Pinpoint the cell where the given text exists, returning its [x, y] midpoint coordinate. 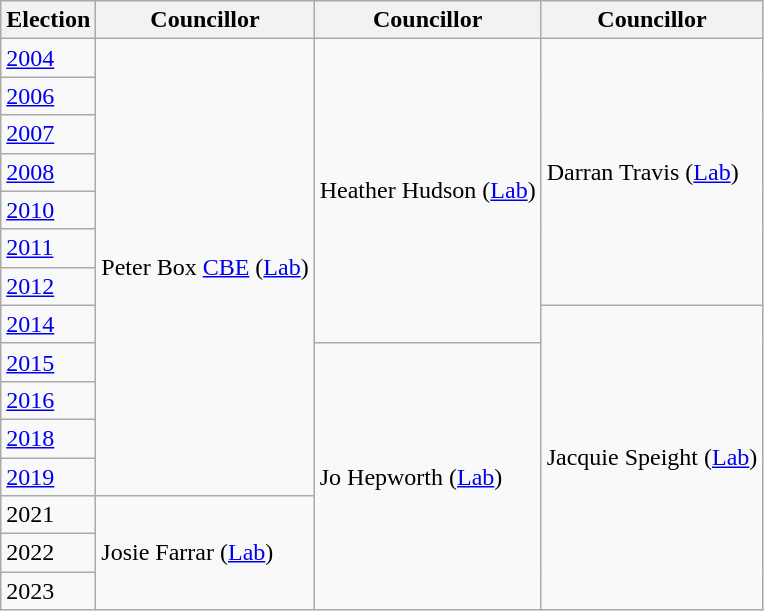
2022 [48, 553]
2018 [48, 438]
Peter Box CBE (Lab) [205, 268]
2007 [48, 134]
2010 [48, 210]
2019 [48, 477]
Jacquie Speight (Lab) [652, 457]
Jo Hepworth (Lab) [428, 476]
2004 [48, 58]
2023 [48, 591]
Josie Farrar (Lab) [205, 553]
2012 [48, 286]
Heather Hudson (Lab) [428, 191]
2016 [48, 400]
2015 [48, 362]
2011 [48, 248]
2008 [48, 172]
2014 [48, 324]
2006 [48, 96]
Darran Travis (Lab) [652, 172]
2021 [48, 515]
Election [48, 20]
